Determine the [x, y] coordinate at the center of the cell enclosing the given text.  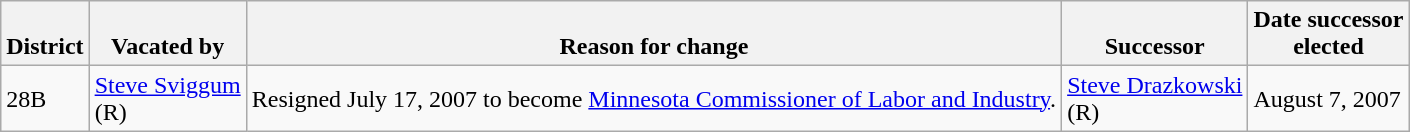
Steve Sviggum(R) [168, 98]
Steve Drazkowski(R) [1155, 98]
Date successorelected [1328, 34]
Successor [1155, 34]
District [45, 34]
Resigned July 17, 2007 to become Minnesota Commissioner of Labor and Industry. [654, 98]
28B [45, 98]
August 7, 2007 [1328, 98]
Reason for change [654, 34]
Vacated by [168, 34]
